From the cell containing the given text, extract its center point as [X, Y] coordinate. 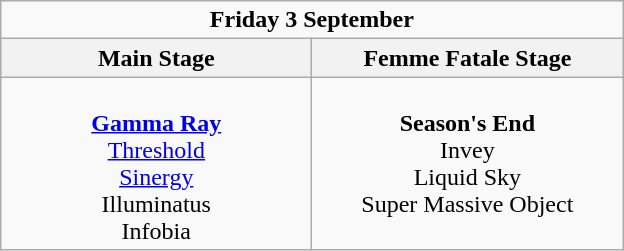
Season's End Invey Liquid Sky Super Massive Object [468, 164]
Main Stage [156, 58]
Femme Fatale Stage [468, 58]
Gamma Ray Threshold Sinergy Illuminatus Infobia [156, 164]
Friday 3 September [312, 20]
